Output the (X, Y) coordinate of the center of the cell containing the given text.  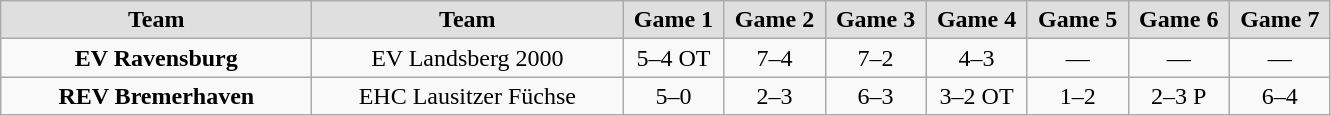
6–3 (876, 96)
EV Ravensburg (156, 58)
EHC Lausitzer Füchse (468, 96)
2–3 (774, 96)
5–0 (674, 96)
EV Landsberg 2000 (468, 58)
7–2 (876, 58)
2–3 P (1178, 96)
REV Bremerhaven (156, 96)
Game 4 (976, 20)
Game 7 (1280, 20)
7–4 (774, 58)
Game 3 (876, 20)
6–4 (1280, 96)
5–4 OT (674, 58)
Game 5 (1078, 20)
Game 2 (774, 20)
1–2 (1078, 96)
3–2 OT (976, 96)
Game 1 (674, 20)
Game 6 (1178, 20)
4–3 (976, 58)
